Output the [X, Y] coordinate of the center of the cell containing the given text.  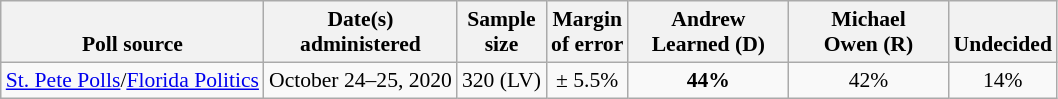
AndrewLearned (D) [708, 32]
Marginof error [587, 32]
Undecided [1003, 32]
42% [868, 80]
October 24–25, 2020 [360, 80]
Date(s)administered [360, 32]
14% [1003, 80]
Samplesize [502, 32]
Poll source [132, 32]
44% [708, 80]
320 (LV) [502, 80]
St. Pete Polls/Florida Politics [132, 80]
± 5.5% [587, 80]
MichaelOwen (R) [868, 32]
